Provide the (X, Y) coordinate of the cell's center where the given text is located.  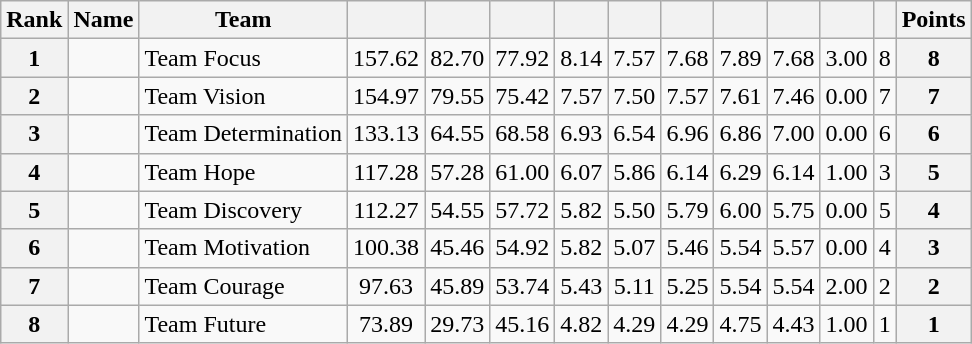
45.46 (458, 248)
Team Determination (244, 134)
57.28 (458, 172)
5.50 (634, 210)
54.55 (458, 210)
Team Motivation (244, 248)
4.43 (794, 324)
6.93 (582, 134)
112.27 (386, 210)
7.00 (794, 134)
5.57 (794, 248)
64.55 (458, 134)
6.86 (740, 134)
82.70 (458, 58)
5.25 (688, 286)
5.75 (794, 210)
3.00 (846, 58)
79.55 (458, 96)
68.58 (522, 134)
53.74 (522, 286)
5.07 (634, 248)
8.14 (582, 58)
7.61 (740, 96)
Rank (34, 20)
6.54 (634, 134)
Team Discovery (244, 210)
6.07 (582, 172)
Team Hope (244, 172)
5.43 (582, 286)
4.75 (740, 324)
75.42 (522, 96)
45.89 (458, 286)
154.97 (386, 96)
7.46 (794, 96)
2.00 (846, 286)
5.79 (688, 210)
54.92 (522, 248)
Name (104, 20)
29.73 (458, 324)
6.00 (740, 210)
57.72 (522, 210)
6.29 (740, 172)
7.50 (634, 96)
61.00 (522, 172)
117.28 (386, 172)
157.62 (386, 58)
97.63 (386, 286)
73.89 (386, 324)
5.11 (634, 286)
Team Future (244, 324)
5.86 (634, 172)
133.13 (386, 134)
Team Vision (244, 96)
Points (934, 20)
7.89 (740, 58)
4.82 (582, 324)
Team Courage (244, 286)
100.38 (386, 248)
Team (244, 20)
45.16 (522, 324)
Team Focus (244, 58)
77.92 (522, 58)
5.46 (688, 248)
6.96 (688, 134)
